Locate the cell with the specified text and output its (X, Y) center coordinate. 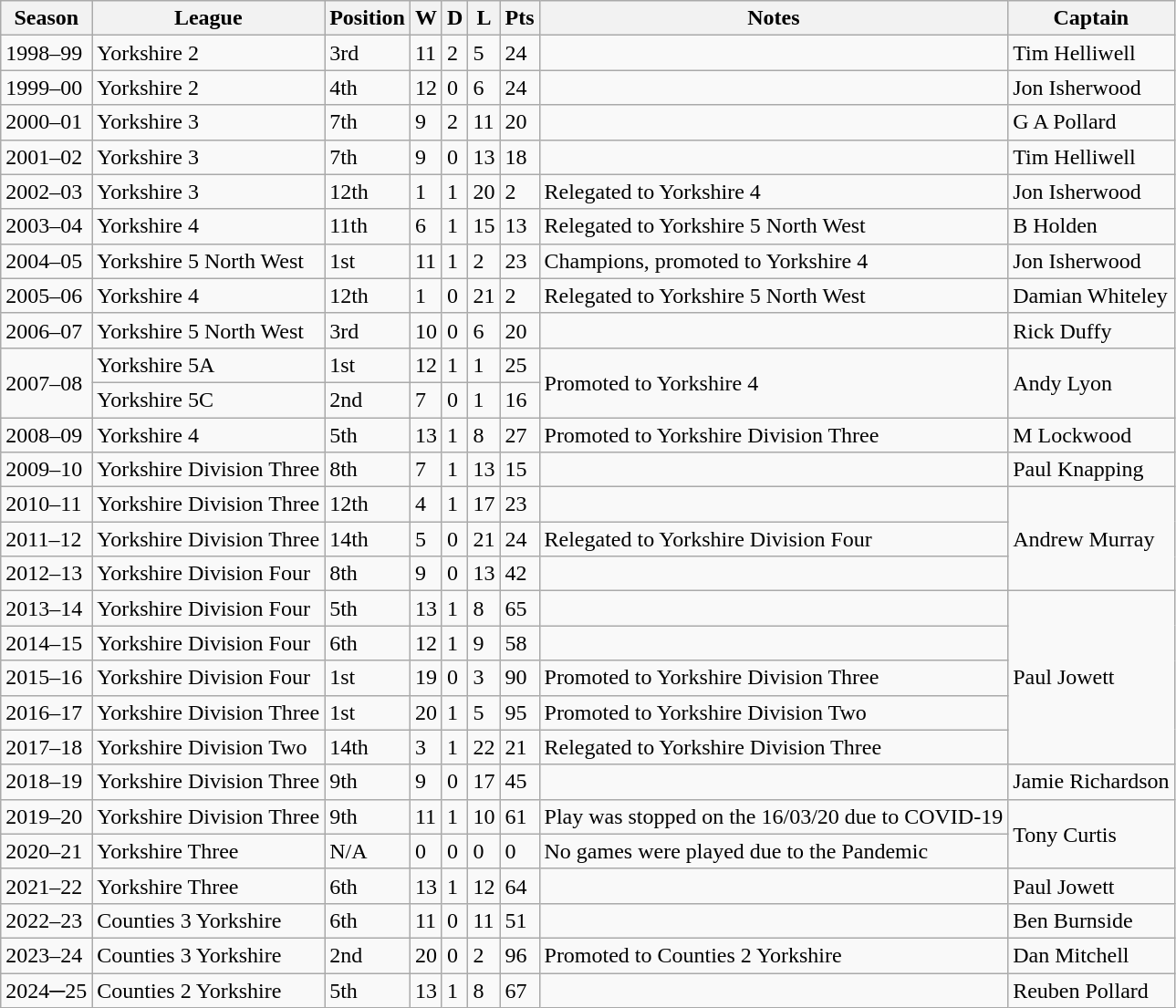
Dan Mitchell (1091, 955)
19 (425, 678)
Andrew Murray (1091, 539)
4 (425, 504)
G A Pollard (1091, 122)
2019–20 (47, 816)
Yorkshire 5A (208, 365)
2009–10 (47, 470)
Season (47, 18)
2021–22 (47, 886)
Relegated to Yorkshire Division Three (774, 747)
67 (520, 990)
Relegated to Yorkshire 4 (774, 192)
Ben Burnside (1091, 920)
4th (368, 88)
M Lockwood (1091, 435)
2015–16 (47, 678)
2002–03 (47, 192)
Captain (1091, 18)
Play was stopped on the 16/03/20 due to COVID-19 (774, 816)
Yorkshire 5C (208, 400)
51 (520, 920)
18 (520, 157)
No games were played due to the Pandemic (774, 851)
2016–17 (47, 712)
Pts (520, 18)
2018–19 (47, 782)
1998–99 (47, 53)
42 (520, 574)
Notes (774, 18)
2023–24 (47, 955)
Relegated to Yorkshire Division Four (774, 539)
2020–21 (47, 851)
2006–07 (47, 330)
2024─25 (47, 990)
B Holden (1091, 226)
2008–09 (47, 435)
58 (520, 643)
League (208, 18)
Paul Knapping (1091, 470)
2011–12 (47, 539)
Yorkshire Division Two (208, 747)
27 (520, 435)
11th (368, 226)
2007–08 (47, 382)
L (484, 18)
Promoted to Yorkshire Division Two (774, 712)
D (454, 18)
2010–11 (47, 504)
16 (520, 400)
2014–15 (47, 643)
Promoted to Yorkshire 4 (774, 382)
65 (520, 608)
2001–02 (47, 157)
Rick Duffy (1091, 330)
W (425, 18)
Jamie Richardson (1091, 782)
96 (520, 955)
1999–00 (47, 88)
95 (520, 712)
45 (520, 782)
Tony Curtis (1091, 834)
Position (368, 18)
25 (520, 365)
Andy Lyon (1091, 382)
90 (520, 678)
2004–05 (47, 261)
2013–14 (47, 608)
2005–06 (47, 296)
64 (520, 886)
61 (520, 816)
Damian Whiteley (1091, 296)
Champions, promoted to Yorkshire 4 (774, 261)
2017–18 (47, 747)
Counties 2 Yorkshire (208, 990)
2000–01 (47, 122)
Reuben Pollard (1091, 990)
2012–13 (47, 574)
2022–23 (47, 920)
N/A (368, 851)
22 (484, 747)
2003–04 (47, 226)
Promoted to Counties 2 Yorkshire (774, 955)
